Identify which cell holds the provided text, then report its (X, Y) central coordinate. 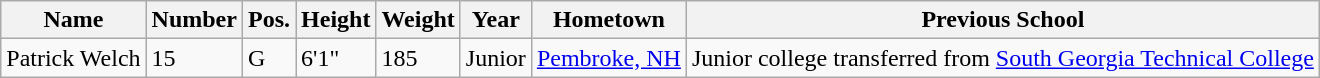
Patrick Welch (74, 58)
Hometown (608, 20)
Junior college transferred from South Georgia Technical College (1002, 58)
Pembroke, NH (608, 58)
Weight (418, 20)
Previous School (1002, 20)
Number (194, 20)
6'1" (336, 58)
G (268, 58)
Pos. (268, 20)
15 (194, 58)
185 (418, 58)
Name (74, 20)
Height (336, 20)
Year (496, 20)
Junior (496, 58)
